Search for the cell housing the specified text and yield its [X, Y] center coordinate. 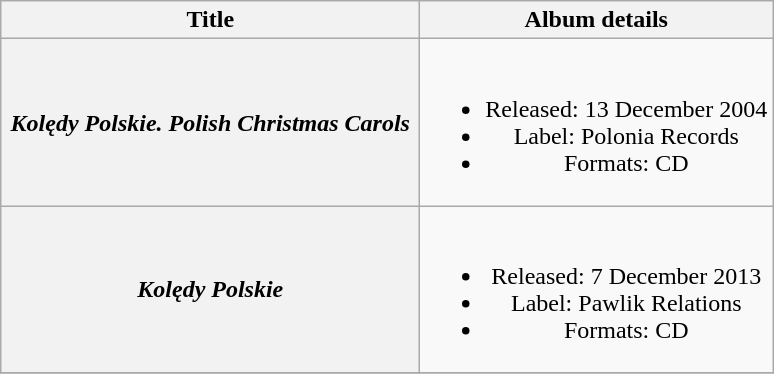
Kolędy Polskie [210, 290]
Album details [596, 20]
Released: 13 December 2004Label: Polonia RecordsFormats: CD [596, 122]
Title [210, 20]
Released: 7 December 2013Label: Pawlik RelationsFormats: CD [596, 290]
Kolędy Polskie. Polish Christmas Carols [210, 122]
